Capture the cell that displays the provided text and extract its [x, y] central coordinate. 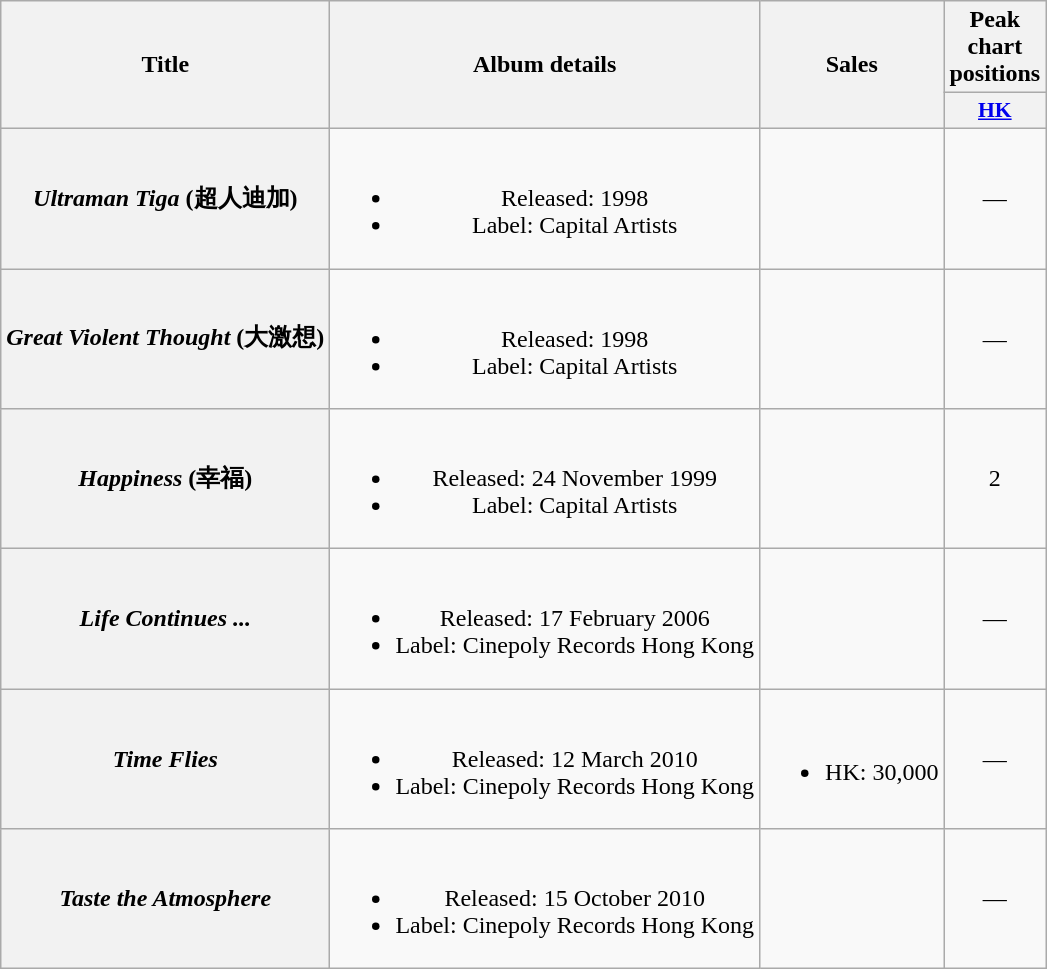
Released: 12 March 2010Label: Cinepoly Records Hong Kong [545, 759]
2 [995, 479]
Taste the Atmosphere [166, 899]
Album details [545, 65]
HK [995, 111]
Title [166, 65]
Happiness (幸福) [166, 479]
Great Violent Thought (大激想) [166, 338]
Sales [852, 65]
Released: 24 November 1999Label: Capital Artists [545, 479]
Released: 15 October 2010Label: Cinepoly Records Hong Kong [545, 899]
HK: 30,000 [852, 759]
Life Continues ... [166, 619]
Released: 17 February 2006Label: Cinepoly Records Hong Kong [545, 619]
Ultraman Tiga (超人迪加) [166, 198]
Peak chart positions [995, 47]
Time Flies [166, 759]
